Determine the (X, Y) coordinate at the center of the cell enclosing the given text.  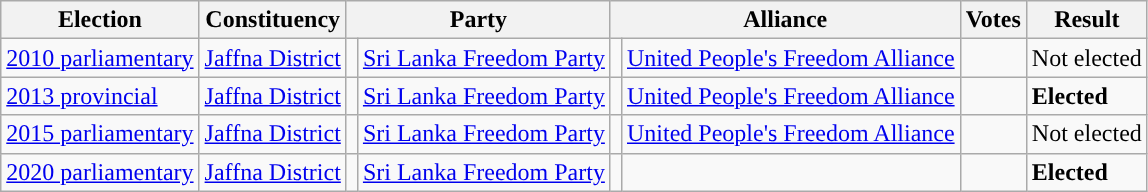
2020 parliamentary (100, 172)
Constituency (272, 20)
Result (1086, 20)
2015 parliamentary (100, 134)
Election (100, 20)
Votes (993, 20)
Party (478, 20)
Alliance (785, 20)
2010 parliamentary (100, 58)
2013 provincial (100, 96)
